Search for the cell housing the specified text and yield its [x, y] center coordinate. 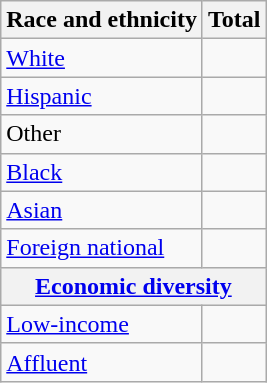
Total [234, 20]
Race and ethnicity [102, 20]
White [102, 58]
Black [102, 172]
Foreign national [102, 248]
Affluent [102, 362]
Low-income [102, 324]
Asian [102, 210]
Other [102, 134]
Hispanic [102, 96]
Economic diversity [134, 286]
